Capture the cell that displays the provided text and extract its (X, Y) central coordinate. 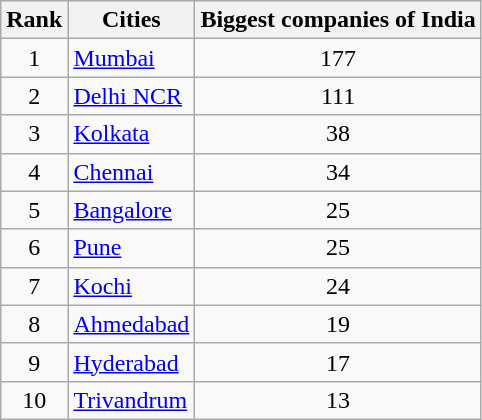
Rank (34, 20)
111 (338, 96)
24 (338, 286)
Trivandrum (132, 400)
Ahmedabad (132, 324)
Kolkata (132, 134)
Mumbai (132, 58)
Pune (132, 248)
7 (34, 286)
3 (34, 134)
1 (34, 58)
2 (34, 96)
Kochi (132, 286)
8 (34, 324)
34 (338, 172)
Bangalore (132, 210)
19 (338, 324)
Chennai (132, 172)
Hyderabad (132, 362)
17 (338, 362)
Delhi NCR (132, 96)
13 (338, 400)
Biggest companies of India (338, 20)
4 (34, 172)
Cities (132, 20)
10 (34, 400)
177 (338, 58)
5 (34, 210)
38 (338, 134)
9 (34, 362)
6 (34, 248)
